Capture the cell that displays the provided text and extract its [x, y] central coordinate. 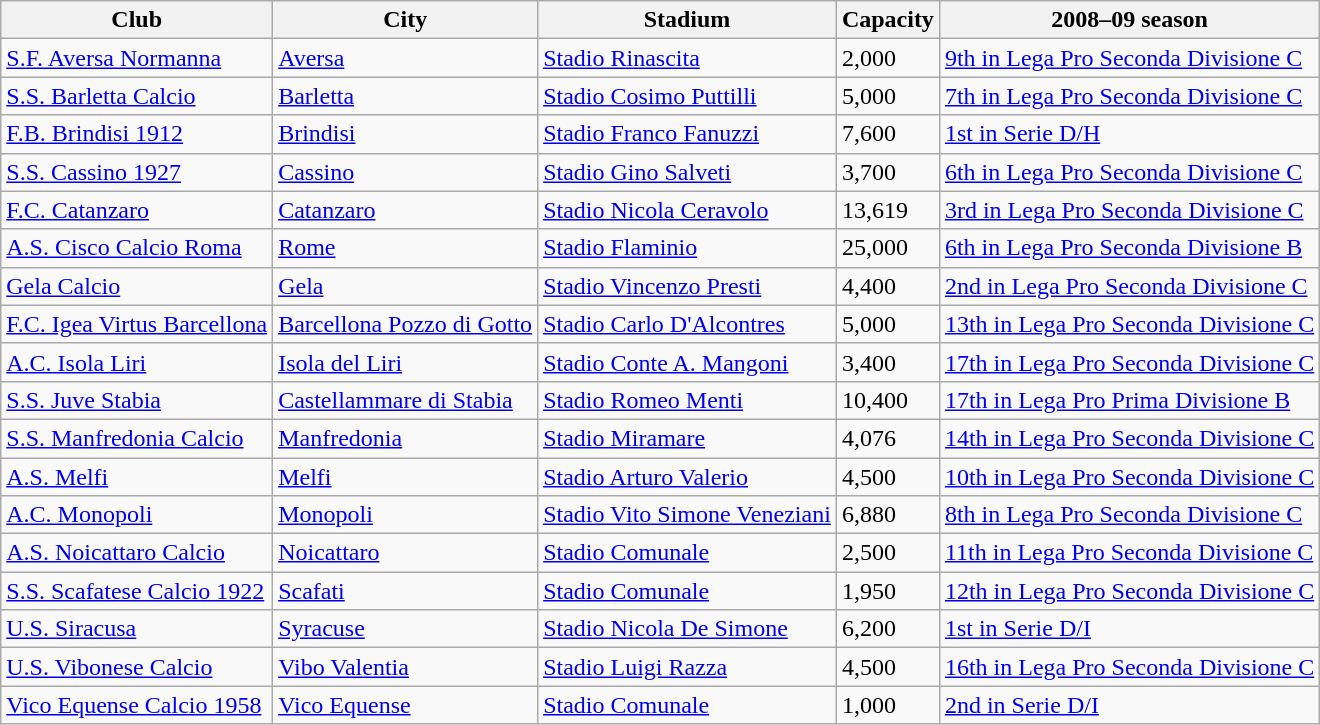
1st in Serie D/I [1129, 629]
Syracuse [406, 629]
Stadio Carlo D'Alcontres [688, 324]
3,700 [888, 172]
3,400 [888, 362]
Stadio Miramare [688, 438]
Catanzaro [406, 210]
7th in Lega Pro Seconda Divisione C [1129, 96]
2nd in Lega Pro Seconda Divisione C [1129, 286]
Stadio Luigi Razza [688, 667]
F.C. Catanzaro [137, 210]
A.S. Cisco Calcio Roma [137, 248]
2008–09 season [1129, 20]
S.F. Aversa Normanna [137, 58]
Barletta [406, 96]
Stadium [688, 20]
Stadio Nicola Ceravolo [688, 210]
Club [137, 20]
4,076 [888, 438]
11th in Lega Pro Seconda Divisione C [1129, 553]
Monopoli [406, 515]
City [406, 20]
10th in Lega Pro Seconda Divisione C [1129, 477]
U.S. Siracusa [137, 629]
F.B. Brindisi 1912 [137, 134]
Stadio Nicola De Simone [688, 629]
Manfredonia [406, 438]
14th in Lega Pro Seconda Divisione C [1129, 438]
2,000 [888, 58]
6,880 [888, 515]
Isola del Liri [406, 362]
17th in Lega Pro Seconda Divisione C [1129, 362]
2,500 [888, 553]
Brindisi [406, 134]
13th in Lega Pro Seconda Divisione C [1129, 324]
25,000 [888, 248]
Gela [406, 286]
1st in Serie D/H [1129, 134]
17th in Lega Pro Prima Divisione B [1129, 400]
Rome [406, 248]
2nd in Serie D/I [1129, 705]
A.C. Isola Liri [137, 362]
Stadio Franco Fanuzzi [688, 134]
Stadio Flaminio [688, 248]
S.S. Cassino 1927 [137, 172]
Scafati [406, 591]
Aversa [406, 58]
S.S. Juve Stabia [137, 400]
Barcellona Pozzo di Gotto [406, 324]
6,200 [888, 629]
7,600 [888, 134]
12th in Lega Pro Seconda Divisione C [1129, 591]
Stadio Vito Simone Veneziani [688, 515]
Stadio Arturo Valerio [688, 477]
10,400 [888, 400]
Vibo Valentia [406, 667]
A.C. Monopoli [137, 515]
Capacity [888, 20]
A.S. Melfi [137, 477]
Stadio Conte A. Mangoni [688, 362]
Melfi [406, 477]
3rd in Lega Pro Seconda Divisione C [1129, 210]
Stadio Gino Salveti [688, 172]
F.C. Igea Virtus Barcellona [137, 324]
U.S. Vibonese Calcio [137, 667]
4,400 [888, 286]
Cassino [406, 172]
Stadio Rinascita [688, 58]
A.S. Noicattaro Calcio [137, 553]
Vico Equense Calcio 1958 [137, 705]
1,950 [888, 591]
Stadio Cosimo Puttilli [688, 96]
Gela Calcio [137, 286]
13,619 [888, 210]
S.S. Scafatese Calcio 1922 [137, 591]
Noicattaro [406, 553]
Stadio Romeo Menti [688, 400]
Vico Equense [406, 705]
9th in Lega Pro Seconda Divisione C [1129, 58]
Castellammare di Stabia [406, 400]
16th in Lega Pro Seconda Divisione C [1129, 667]
8th in Lega Pro Seconda Divisione C [1129, 515]
Stadio Vincenzo Presti [688, 286]
S.S. Barletta Calcio [137, 96]
1,000 [888, 705]
S.S. Manfredonia Calcio [137, 438]
6th in Lega Pro Seconda Divisione C [1129, 172]
6th in Lega Pro Seconda Divisione B [1129, 248]
